Capture the cell that displays the provided text and extract its (x, y) central coordinate. 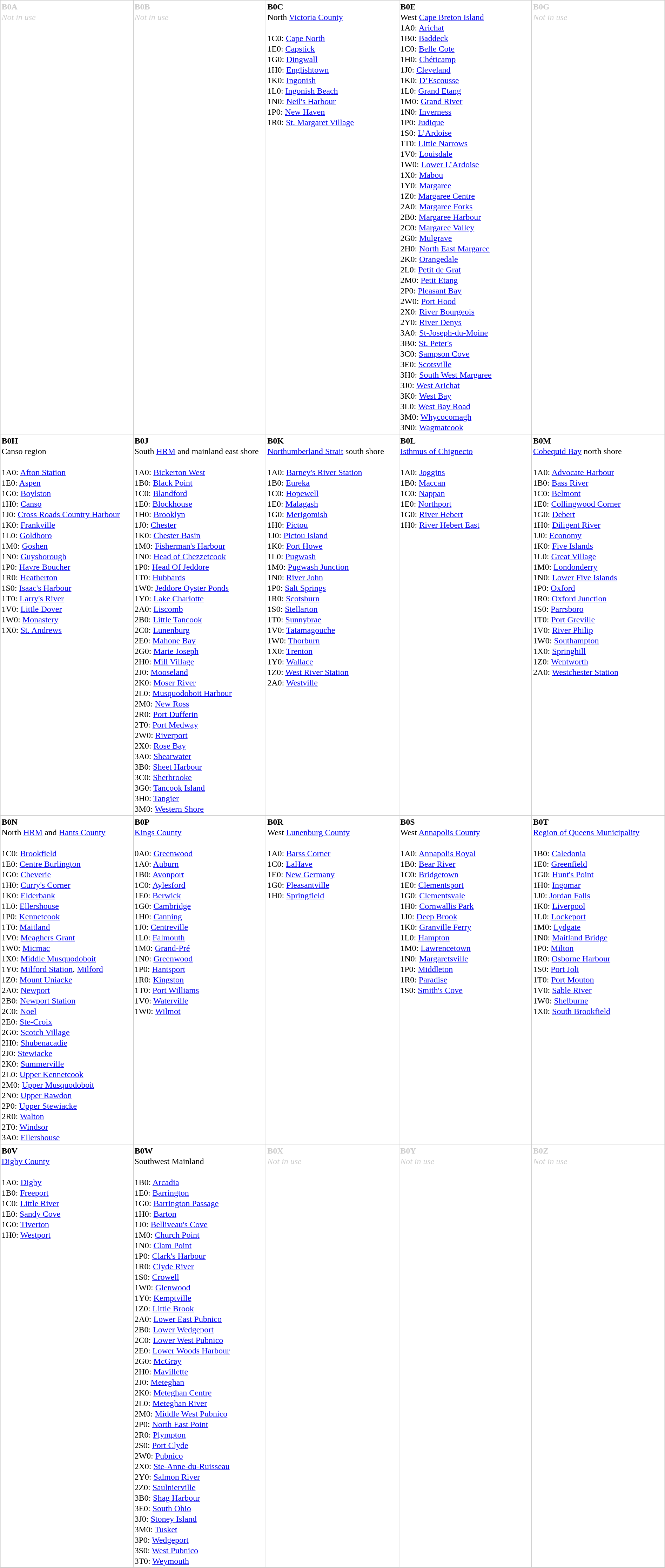
B0BNot in use (200, 217)
B0LIsthmus of Chignecto 1A0: Joggins 1B0: Maccan 1C0: Nappan 1E0: Northport 1G0: River Hebert 1H0: River Hebert East (465, 625)
B0XNot in use (332, 1356)
B0YNot in use (465, 1356)
B0GNot in use (598, 217)
B0ANot in use (67, 217)
B0VDigby County 1A0: Digby 1B0: Freeport 1C0: Little River 1E0: Sandy Cove 1G0: Tiverton 1H0: Westport (67, 1356)
B0RWest Lunenburg County 1A0: Barss Corner 1C0: LaHave 1E0: New Germany 1G0: Pleasantville 1H0: Springfield (332, 980)
B0ZNot in use (598, 1356)
